From the cell containing the given text, extract its center point as [x, y] coordinate. 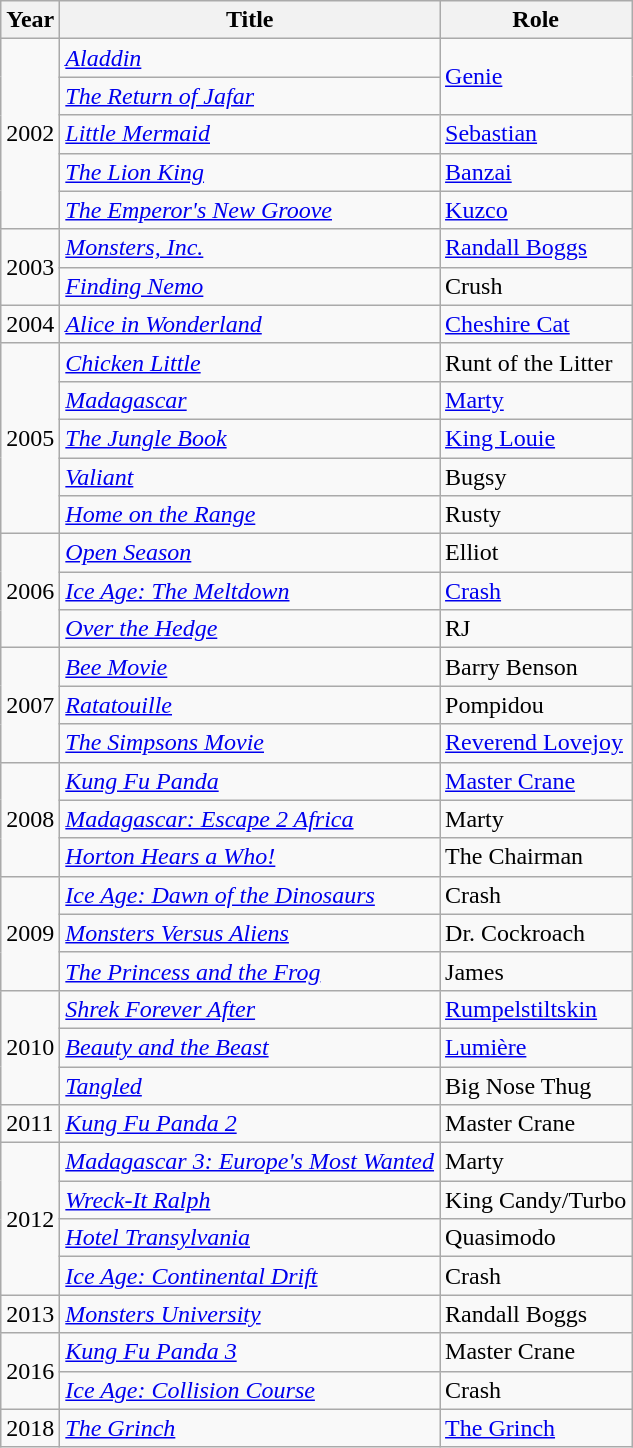
2010 [30, 1047]
The Emperor's New Groove [250, 210]
Kung Fu Panda 2 [250, 1124]
Role [536, 20]
Title [250, 20]
2002 [30, 134]
Rusty [536, 515]
2011 [30, 1124]
Bugsy [536, 477]
Cheshire Cat [536, 324]
Ratatouille [250, 705]
Sebastian [536, 134]
The Jungle Book [250, 438]
King Louie [536, 438]
Kuzco [536, 210]
The Return of Jafar [250, 96]
Quasimodo [536, 1238]
The Simpsons Movie [250, 743]
Home on the Range [250, 515]
Open Season [250, 553]
Monsters University [250, 1314]
Kung Fu Panda 3 [250, 1352]
Ice Age: Collision Course [250, 1390]
Hotel Transylvania [250, 1238]
Reverend Lovejoy [536, 743]
2005 [30, 438]
2013 [30, 1314]
Beauty and the Beast [250, 1047]
Aladdin [250, 58]
King Candy/Turbo [536, 1200]
Dr. Cockroach [536, 933]
2016 [30, 1371]
2008 [30, 819]
Rumpelstiltskin [536, 1009]
Ice Age: Continental Drift [250, 1276]
Valiant [250, 477]
Crush [536, 286]
The Chairman [536, 857]
The Lion King [250, 172]
Genie [536, 77]
Finding Nemo [250, 286]
Banzai [536, 172]
Kung Fu Panda [250, 781]
Monsters, Inc. [250, 248]
Shrek Forever After [250, 1009]
Lumière [536, 1047]
Madagascar 3: Europe's Most Wanted [250, 1162]
Little Mermaid [250, 134]
Wreck-It Ralph [250, 1200]
Madagascar [250, 400]
Tangled [250, 1085]
Ice Age: Dawn of the Dinosaurs [250, 895]
2004 [30, 324]
2006 [30, 591]
James [536, 971]
2009 [30, 933]
Madagascar: Escape 2 Africa [250, 819]
Alice in Wonderland [250, 324]
Chicken Little [250, 362]
Year [30, 20]
2018 [30, 1428]
Pompidou [536, 705]
Ice Age: The Meltdown [250, 591]
Big Nose Thug [536, 1085]
Monsters Versus Aliens [250, 933]
RJ [536, 629]
2012 [30, 1219]
Over the Hedge [250, 629]
The Princess and the Frog [250, 971]
Barry Benson [536, 667]
Horton Hears a Who! [250, 857]
2007 [30, 705]
2003 [30, 267]
Elliot [536, 553]
Runt of the Litter [536, 362]
Bee Movie [250, 667]
